Determine the (x, y) coordinate at the center of the cell enclosing the given text.  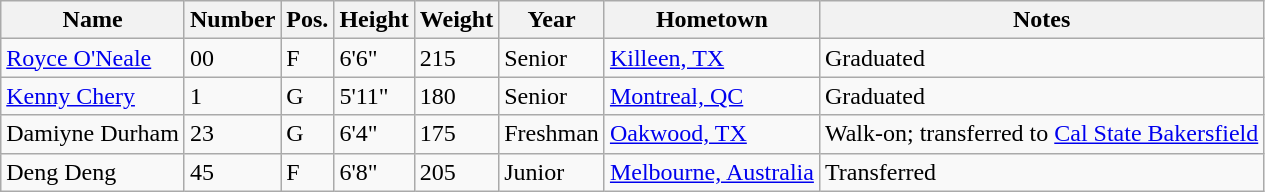
Height (374, 20)
180 (456, 96)
Notes (1041, 20)
6'4" (374, 134)
Transferred (1041, 172)
215 (456, 58)
Junior (552, 172)
Melbourne, Australia (712, 172)
205 (456, 172)
Oakwood, TX (712, 134)
5'11" (374, 96)
Killeen, TX (712, 58)
1 (232, 96)
175 (456, 134)
Number (232, 20)
6'6" (374, 58)
Year (552, 20)
Name (93, 20)
23 (232, 134)
00 (232, 58)
6'8" (374, 172)
Royce O'Neale (93, 58)
45 (232, 172)
Pos. (308, 20)
Hometown (712, 20)
Deng Deng (93, 172)
Freshman (552, 134)
Montreal, QC (712, 96)
Walk-on; transferred to Cal State Bakersfield (1041, 134)
Kenny Chery (93, 96)
Damiyne Durham (93, 134)
Weight (456, 20)
